Identify which cell holds the provided text, then report its (X, Y) central coordinate. 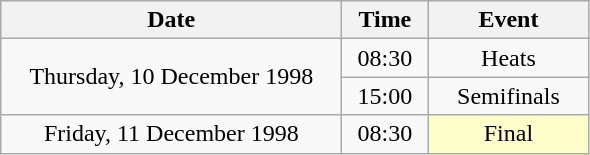
Time (385, 20)
Final (508, 134)
Date (172, 20)
Heats (508, 58)
Semifinals (508, 96)
15:00 (385, 96)
Friday, 11 December 1998 (172, 134)
Event (508, 20)
Thursday, 10 December 1998 (172, 77)
